Identify which cell holds the provided text, then report its (X, Y) central coordinate. 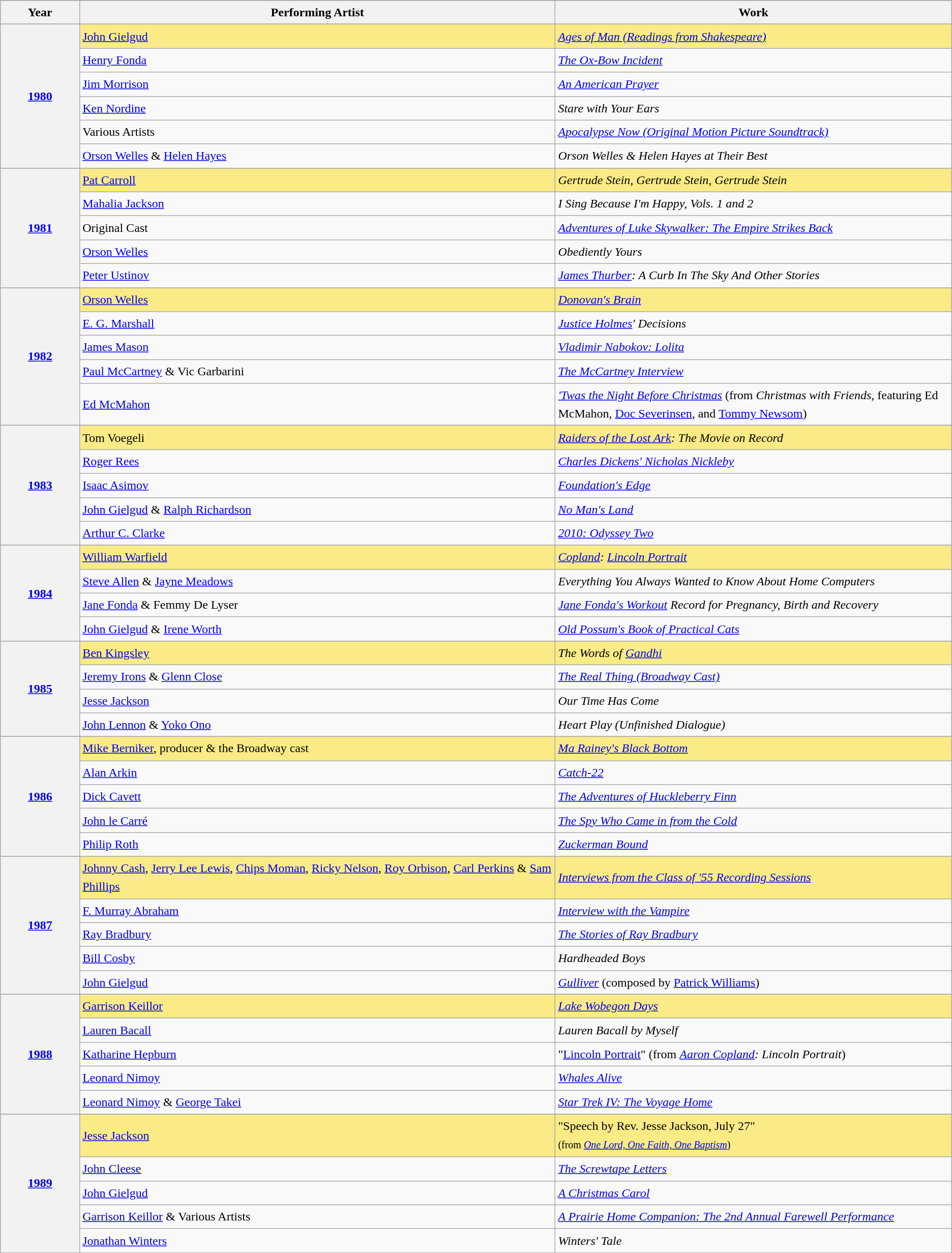
Foundation's Edge (754, 485)
Lake Wobegon Days (754, 1006)
The Words of Gandhi (754, 653)
Apocalypse Now (Original Motion Picture Soundtrack) (754, 132)
Ray Bradbury (317, 935)
Gulliver (composed by Patrick Williams) (754, 982)
Original Cast (317, 228)
Stare with Your Ears (754, 108)
John le Carré (317, 821)
F. Murray Abraham (317, 910)
1988 (40, 1054)
Jeremy Irons & Glenn Close (317, 676)
Our Time Has Come (754, 701)
Bill Cosby (317, 958)
Henry Fonda (317, 60)
Dick Cavett (317, 796)
Winters' Tale (754, 1241)
Jane Fonda's Workout Record for Pregnancy, Birth and Recovery (754, 605)
Leonard Nimoy (317, 1078)
Adventures of Luke Skywalker: The Empire Strikes Back (754, 228)
Johnny Cash, Jerry Lee Lewis, Chips Moman, Ricky Nelson, Roy Orbison, Carl Perkins & Sam Phillips (317, 878)
1987 (40, 926)
A Prairie Home Companion: The 2nd Annual Farewell Performance (754, 1216)
"Lincoln Portrait" (from Aaron Copland: Lincoln Portrait) (754, 1054)
Charles Dickens' Nicholas Nickleby (754, 462)
Donovan's Brain (754, 300)
Arthur C. Clarke (317, 533)
Vladimir Nabokov: Lolita (754, 348)
The Spy Who Came in from the Cold (754, 821)
Pat Carroll (317, 180)
1980 (40, 96)
Heart Play (Unfinished Dialogue) (754, 725)
Lauren Bacall by Myself (754, 1030)
Ben Kingsley (317, 653)
John Lennon & Yoko Ono (317, 725)
Garrison Keillor & Various Artists (317, 1216)
Old Possum's Book of Practical Cats (754, 629)
Jim Morrison (317, 84)
Gertrude Stein, Gertrude Stein, Gertrude Stein (754, 180)
Leonard Nimoy & George Takei (317, 1102)
Roger Rees (317, 462)
No Man's Land (754, 510)
Performing Artist (317, 12)
Garrison Keillor (317, 1006)
Justice Holmes' Decisions (754, 323)
James Thurber: A Curb In The Sky And Other Stories (754, 276)
James Mason (317, 348)
The Ox-Bow Incident (754, 60)
Raiders of the Lost Ark: The Movie on Record (754, 437)
Jonathan Winters (317, 1241)
Star Trek IV: The Voyage Home (754, 1102)
'Twas the Night Before Christmas (from Christmas with Friends, featuring Ed McMahon, Doc Severinsen, and Tommy Newsom) (754, 405)
Interviews from the Class of '55 Recording Sessions (754, 878)
I Sing Because I'm Happy, Vols. 1 and 2 (754, 203)
Year (40, 12)
1985 (40, 689)
Various Artists (317, 132)
Zuckerman Bound (754, 844)
The Real Thing (Broadway Cast) (754, 676)
Jane Fonda & Femmy De Lyser (317, 605)
2010: Odyssey Two (754, 533)
Everything You Always Wanted to Know About Home Computers (754, 581)
Alan Arkin (317, 773)
John Gielgud & Irene Worth (317, 629)
Ages of Man (Readings from Shakespeare) (754, 37)
The McCartney Interview (754, 371)
1986 (40, 796)
"Speech by Rev. Jesse Jackson, July 27"(from One Lord, One Faith, One Baptism) (754, 1136)
Hardheaded Boys (754, 958)
Katharine Hepburn (317, 1054)
Orson Welles & Helen Hayes at Their Best (754, 156)
Isaac Asimov (317, 485)
1984 (40, 593)
Ed McMahon (317, 405)
The Screwtape Letters (754, 1169)
Obediently Yours (754, 251)
Catch-22 (754, 773)
1983 (40, 485)
Mahalia Jackson (317, 203)
William Warfield (317, 557)
Whales Alive (754, 1078)
John Cleese (317, 1169)
Ken Nordine (317, 108)
Lauren Bacall (317, 1030)
Ma Rainey's Black Bottom (754, 749)
1982 (40, 357)
Mike Berniker, producer & the Broadway cast (317, 749)
Orson Welles & Helen Hayes (317, 156)
Interview with the Vampire (754, 910)
1981 (40, 228)
Work (754, 12)
Philip Roth (317, 844)
Copland: Lincoln Portrait (754, 557)
Peter Ustinov (317, 276)
A Christmas Carol (754, 1193)
Paul McCartney & Vic Garbarini (317, 371)
The Adventures of Huckleberry Finn (754, 796)
Steve Allen & Jayne Meadows (317, 581)
E. G. Marshall (317, 323)
1989 (40, 1184)
Tom Voegeli (317, 437)
John Gielgud & Ralph Richardson (317, 510)
An American Prayer (754, 84)
The Stories of Ray Bradbury (754, 935)
